From the cell containing the given text, extract its center point as (X, Y) coordinate. 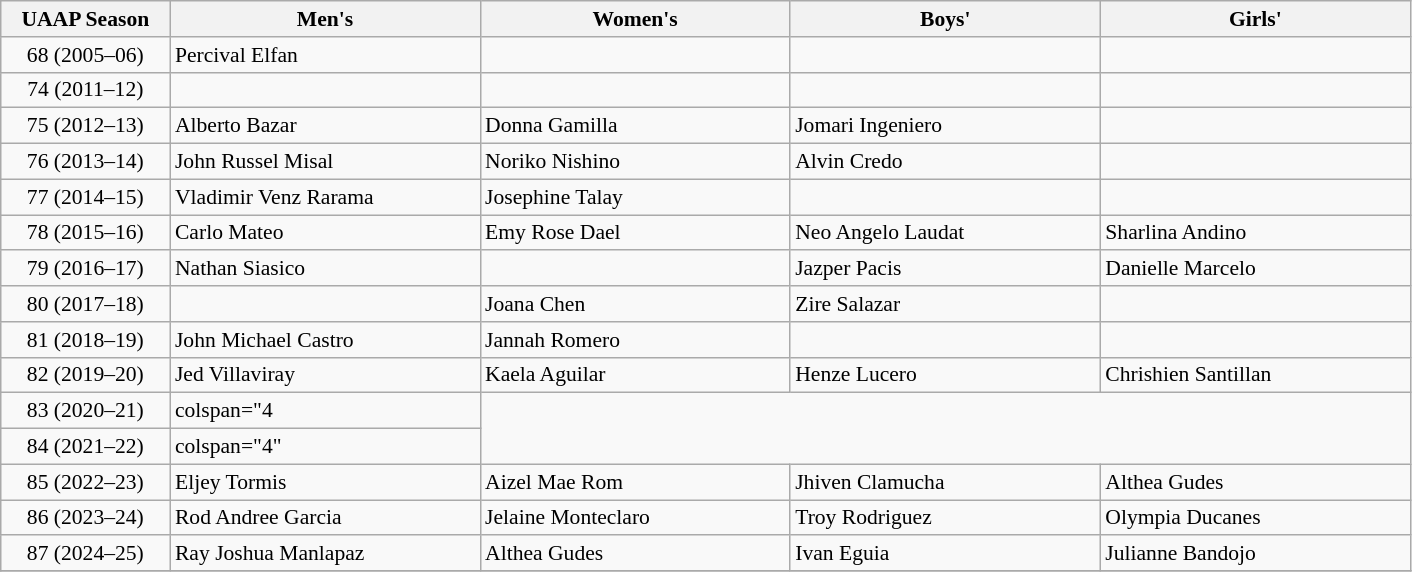
Men's (325, 19)
Jhiven Clamucha (945, 482)
Jed Villaviray (325, 375)
78 (2015–16) (86, 233)
Chrishien Santillan (1255, 375)
John Michael Castro (325, 340)
Rod Andree Garcia (325, 518)
Alvin Credo (945, 162)
79 (2016–17) (86, 269)
Carlo Mateo (325, 233)
Eljey Tormis (325, 482)
81 (2018–19) (86, 340)
87 (2024–25) (86, 554)
colspan="4 (325, 411)
Aizel Mae Rom (635, 482)
Nathan Siasico (325, 269)
John Russel Misal (325, 162)
Jomari Ingeniero (945, 126)
Vladimir Venz Rarama (325, 197)
Ray Joshua Manlapaz (325, 554)
Noriko Nishino (635, 162)
Olympia Ducanes (1255, 518)
Troy Rodriguez (945, 518)
colspan="4" (325, 447)
Boys' (945, 19)
Alberto Bazar (325, 126)
Henze Lucero (945, 375)
Kaela Aguilar (635, 375)
76 (2013–14) (86, 162)
Emy Rose Dael (635, 233)
Girls' (1255, 19)
Percival Elfan (325, 55)
86 (2023–24) (86, 518)
82 (2019–20) (86, 375)
Zire Salazar (945, 304)
Joana Chen (635, 304)
Jannah Romero (635, 340)
83 (2020–21) (86, 411)
UAAP Season (86, 19)
84 (2021–22) (86, 447)
Danielle Marcelo (1255, 269)
85 (2022–23) (86, 482)
Josephine Talay (635, 197)
68 (2005–06) (86, 55)
75 (2012–13) (86, 126)
Jazper Pacis (945, 269)
Donna Gamilla (635, 126)
Jelaine Monteclaro (635, 518)
Sharlina Andino (1255, 233)
Ivan Eguia (945, 554)
80 (2017–18) (86, 304)
Women's (635, 19)
77 (2014–15) (86, 197)
74 (2011–12) (86, 90)
Julianne Bandojo (1255, 554)
Neo Angelo Laudat (945, 233)
